Detect which cell encompasses the target text, then output its [X, Y] center coordinate. 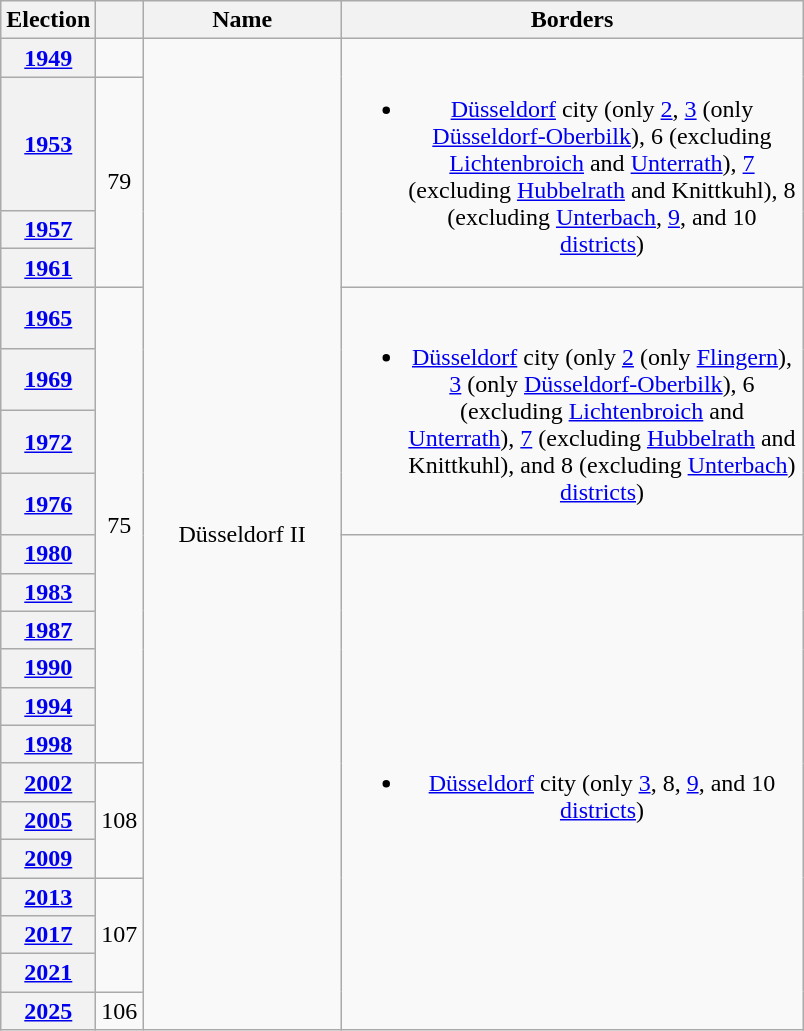
1980 [48, 554]
2002 [48, 782]
2009 [48, 858]
1969 [48, 380]
107 [120, 935]
79 [120, 182]
Name [242, 20]
1994 [48, 706]
75 [120, 525]
2017 [48, 935]
1953 [48, 144]
1972 [48, 442]
1998 [48, 744]
2021 [48, 973]
2005 [48, 820]
106 [120, 1011]
1987 [48, 630]
1957 [48, 230]
Borders [572, 20]
1949 [48, 58]
Election [48, 20]
Düsseldorf city (only 3, 8, 9, and 10 districts) [572, 782]
Düsseldorf II [242, 534]
2025 [48, 1011]
1976 [48, 504]
1983 [48, 592]
1965 [48, 318]
2013 [48, 897]
1990 [48, 668]
1961 [48, 268]
108 [120, 820]
